Capture the cell that displays the provided text and extract its [x, y] central coordinate. 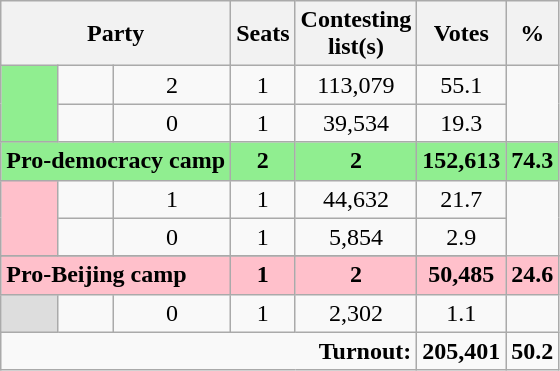
113,079 [356, 85]
1.1 [462, 313]
Pro-Beijing camp [116, 275]
5,854 [356, 237]
% [532, 34]
205,401 [462, 351]
Turnout: [209, 351]
24.6 [532, 275]
74.3 [532, 161]
21.7 [462, 199]
Votes [462, 34]
39,534 [356, 123]
Pro-democracy camp [116, 161]
19.3 [462, 123]
44,632 [356, 199]
55.1 [462, 85]
50.2 [532, 351]
Contestinglist(s) [356, 34]
Seats [263, 34]
Party [116, 34]
2.9 [462, 237]
152,613 [462, 161]
50,485 [462, 275]
2,302 [356, 313]
